Return (x, y) of the center of cell containing provided text 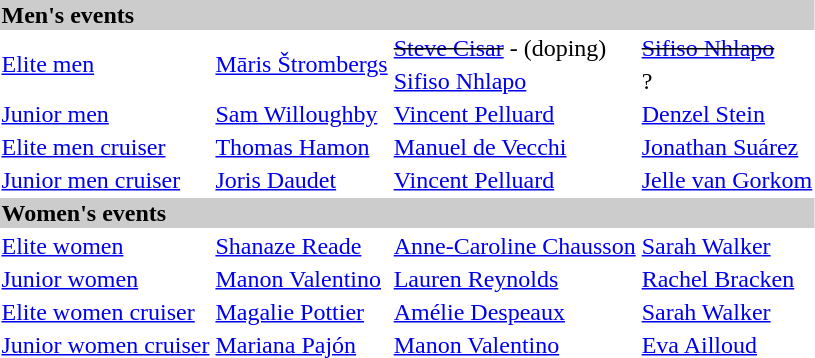
Elite men (106, 64)
Anne-Caroline Chausson (514, 246)
Magalie Pottier (302, 312)
? (727, 81)
Lauren Reynolds (514, 279)
Elite women (106, 246)
Steve Cisar - (doping) (514, 48)
Manon Valentino (302, 279)
Women's events (407, 213)
Junior women (106, 279)
Shanaze Reade (302, 246)
Men's events (407, 15)
Amélie Despeaux (514, 312)
Elite women cruiser (106, 312)
Rachel Bracken (727, 279)
Denzel Stein (727, 114)
Junior men cruiser (106, 180)
Thomas Hamon (302, 147)
Elite men cruiser (106, 147)
Joris Daudet (302, 180)
Jonathan Suárez (727, 147)
Māris Štrombergs (302, 64)
Sam Willoughby (302, 114)
Junior men (106, 114)
Jelle van Gorkom (727, 180)
Manuel de Vecchi (514, 147)
